From the cell containing the given text, extract its center point as (x, y) coordinate. 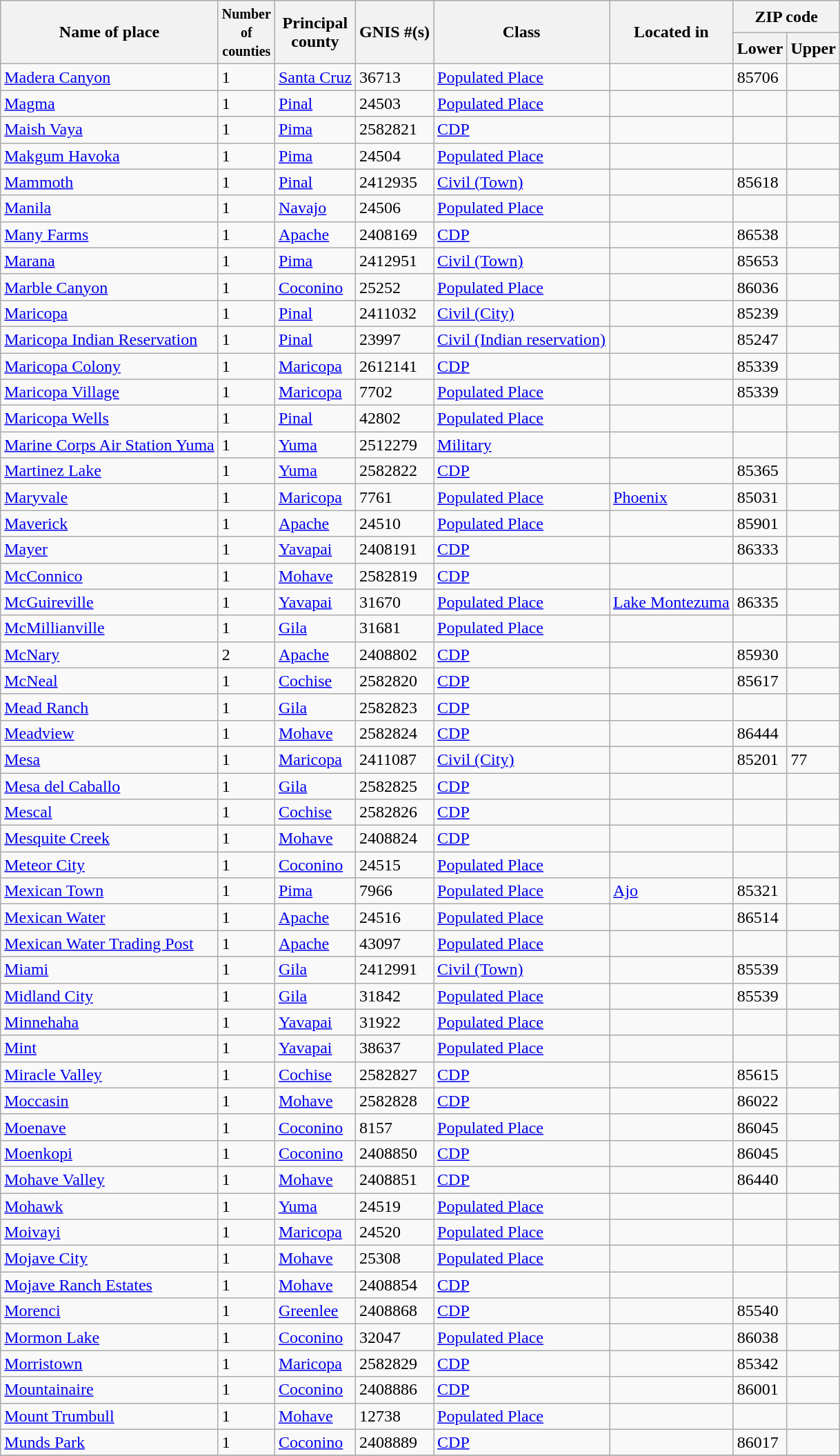
85321 (760, 891)
Meteor City (109, 865)
86514 (760, 917)
86017 (760, 1442)
2582823 (394, 707)
85239 (760, 313)
25308 (394, 1259)
Mormon Lake (109, 1337)
Lower (760, 48)
85618 (760, 182)
8157 (394, 1127)
85901 (760, 523)
Maricopa Indian Reservation (109, 339)
2408854 (394, 1285)
Phoenix (672, 497)
86440 (760, 1179)
24516 (394, 917)
85342 (760, 1364)
McConnico (109, 576)
86538 (760, 235)
McGuireville (109, 602)
2408824 (394, 839)
Mohawk (109, 1206)
Maish Vaya (109, 130)
31842 (394, 996)
86444 (760, 733)
2412935 (394, 182)
7966 (394, 891)
2612141 (394, 366)
Upper (813, 48)
Moenave (109, 1127)
85247 (760, 339)
31922 (394, 1022)
GNIS #(s) (394, 32)
Mountainaire (109, 1390)
Madera Canyon (109, 77)
2582827 (394, 1075)
Mexican Water Trading Post (109, 944)
Class (521, 32)
2582822 (394, 471)
85706 (760, 77)
Maryvale (109, 497)
38637 (394, 1048)
2512279 (394, 445)
25252 (394, 287)
23997 (394, 339)
Moivayi (109, 1233)
32047 (394, 1337)
2582820 (394, 681)
7702 (394, 392)
Meadview (109, 733)
Mesa del Caballo (109, 786)
Marana (109, 261)
Mexican Town (109, 891)
Ajo (672, 891)
2408802 (394, 655)
24503 (394, 103)
Miracle Valley (109, 1075)
2582821 (394, 130)
Santa Cruz (314, 77)
43097 (394, 944)
2412991 (394, 970)
2408169 (394, 235)
Name of place (109, 32)
Mesquite Creek (109, 839)
2582825 (394, 786)
2408886 (394, 1390)
2582819 (394, 576)
2408191 (394, 550)
24504 (394, 156)
Civil (Indian reservation) (521, 339)
2 (246, 655)
Mead Ranch (109, 707)
85365 (760, 471)
31670 (394, 602)
Principal county (314, 32)
Morristown (109, 1364)
2582828 (394, 1101)
2408868 (394, 1311)
2408850 (394, 1153)
2411087 (394, 759)
86036 (760, 287)
McNeal (109, 681)
42802 (394, 419)
85615 (760, 1075)
Many Farms (109, 235)
Mammoth (109, 182)
Mayer (109, 550)
2582826 (394, 812)
Mescal (109, 812)
2582824 (394, 733)
Mojave City (109, 1259)
85617 (760, 681)
Mesa (109, 759)
Magma (109, 103)
Navajo (314, 208)
86001 (760, 1390)
86335 (760, 602)
Moccasin (109, 1101)
85930 (760, 655)
Maverick (109, 523)
85653 (760, 261)
Maricopa Colony (109, 366)
Marble Canyon (109, 287)
24520 (394, 1233)
Munds Park (109, 1442)
Mint (109, 1048)
Number ofcounties (246, 32)
12738 (394, 1416)
7761 (394, 497)
McMillianville (109, 628)
2411032 (394, 313)
Mojave Ranch Estates (109, 1285)
85201 (760, 759)
ZIP code (786, 17)
86022 (760, 1101)
Greenlee (314, 1311)
24510 (394, 523)
2408889 (394, 1442)
Maricopa Wells (109, 419)
Midland City (109, 996)
Miami (109, 970)
24519 (394, 1206)
36713 (394, 77)
Moenkopi (109, 1153)
Mohave Valley (109, 1179)
Martinez Lake (109, 471)
Lake Montezuma (672, 602)
85031 (760, 497)
Mexican Water (109, 917)
Maricopa Village (109, 392)
Manila (109, 208)
24515 (394, 865)
Located in (672, 32)
Military (521, 445)
Makgum Havoka (109, 156)
86038 (760, 1337)
31681 (394, 628)
2412951 (394, 261)
Minnehaha (109, 1022)
Marine Corps Air Station Yuma (109, 445)
2408851 (394, 1179)
77 (813, 759)
McNary (109, 655)
Mount Trumbull (109, 1416)
Morenci (109, 1311)
24506 (394, 208)
85540 (760, 1311)
86333 (760, 550)
2582829 (394, 1364)
